Provide the (X, Y) coordinate of the cell's center where the given text is located.  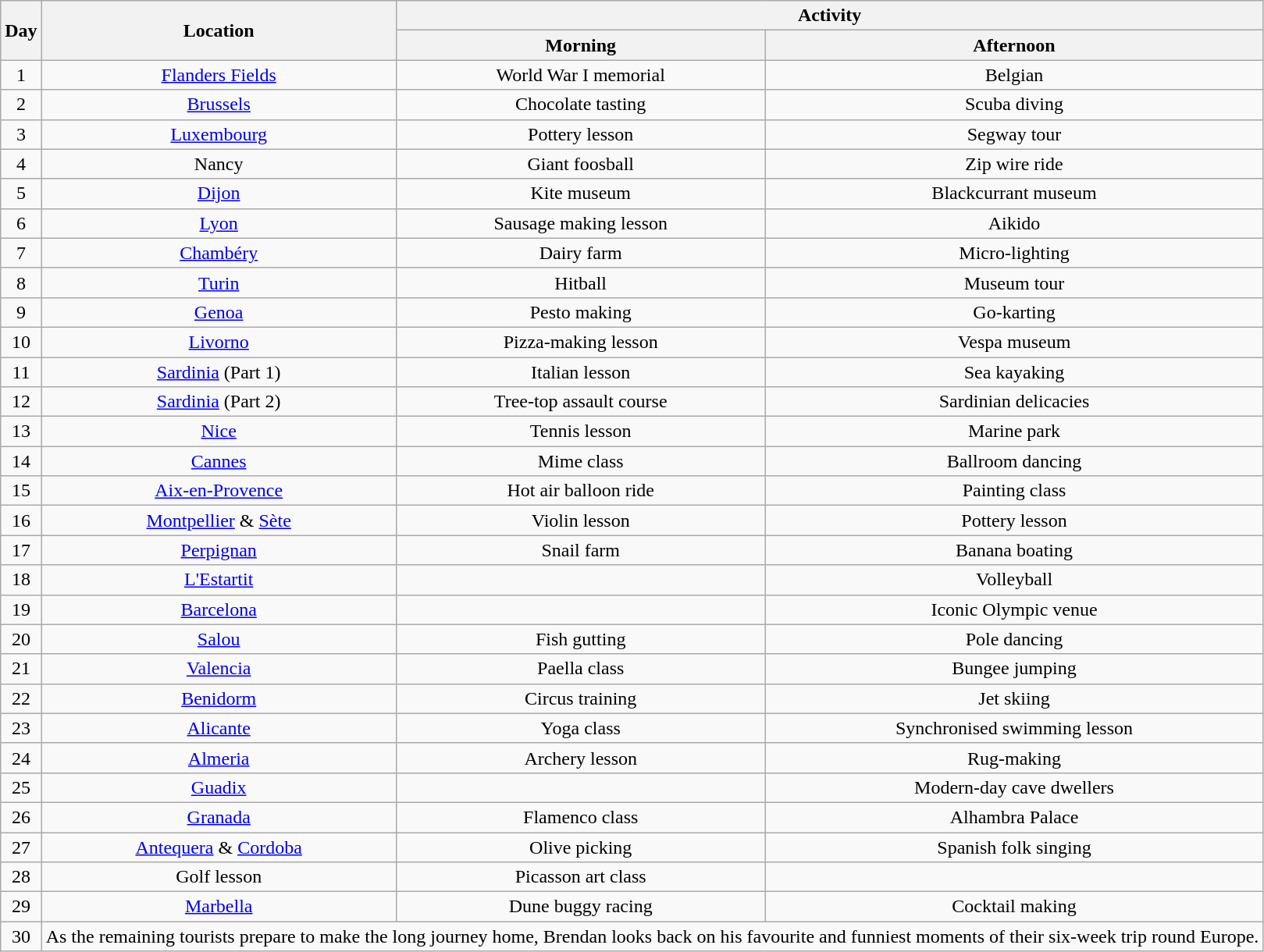
3 (21, 134)
Ballroom dancing (1014, 461)
Iconic Olympic venue (1014, 609)
14 (21, 461)
Micro-lighting (1014, 253)
Turin (219, 282)
21 (21, 669)
Snail farm (581, 550)
10 (21, 342)
Paella class (581, 669)
24 (21, 758)
9 (21, 312)
Aikido (1014, 223)
Chambéry (219, 253)
12 (21, 402)
5 (21, 194)
Cannes (219, 461)
Segway tour (1014, 134)
Scuba diving (1014, 105)
Day (21, 30)
Fish gutting (581, 639)
Cocktail making (1014, 907)
17 (21, 550)
Almeria (219, 758)
Granada (219, 817)
Jet skiing (1014, 698)
Marbella (219, 907)
Genoa (219, 312)
Luxembourg (219, 134)
Chocolate tasting (581, 105)
Tennis lesson (581, 432)
Barcelona (219, 609)
22 (21, 698)
Hot air balloon ride (581, 491)
Spanish folk singing (1014, 847)
Salou (219, 639)
Tree-top assault course (581, 402)
Brussels (219, 105)
7 (21, 253)
15 (21, 491)
Antequera & Cordoba (219, 847)
Pesto making (581, 312)
Valencia (219, 669)
11 (21, 372)
Bungee jumping (1014, 669)
Painting class (1014, 491)
Blackcurrant museum (1014, 194)
Sausage making lesson (581, 223)
Dune buggy racing (581, 907)
Livorno (219, 342)
Afternoon (1014, 45)
Sardinia (Part 1) (219, 372)
28 (21, 877)
Benidorm (219, 698)
Banana boating (1014, 550)
Go-karting (1014, 312)
Alhambra Palace (1014, 817)
Rug-making (1014, 758)
Dairy farm (581, 253)
Alicante (219, 728)
Italian lesson (581, 372)
Giant foosball (581, 164)
Dijon (219, 194)
Archery lesson (581, 758)
Modern-day cave dwellers (1014, 787)
Morning (581, 45)
Aix-en-Provence (219, 491)
30 (21, 936)
Marine park (1014, 432)
25 (21, 787)
Golf lesson (219, 877)
Lyon (219, 223)
Olive picking (581, 847)
Mime class (581, 461)
4 (21, 164)
L'Estartit (219, 580)
World War I memorial (581, 75)
Zip wire ride (1014, 164)
Volleyball (1014, 580)
Guadix (219, 787)
6 (21, 223)
Sardinian delicacies (1014, 402)
Pole dancing (1014, 639)
Violin lesson (581, 520)
Flamenco class (581, 817)
2 (21, 105)
Perpignan (219, 550)
Sea kayaking (1014, 372)
23 (21, 728)
20 (21, 639)
Sardinia (Part 2) (219, 402)
Pizza-making lesson (581, 342)
Flanders Fields (219, 75)
Montpellier & Sète (219, 520)
Vespa museum (1014, 342)
Yoga class (581, 728)
Kite museum (581, 194)
29 (21, 907)
Picasson art class (581, 877)
26 (21, 817)
Circus training (581, 698)
Activity (829, 16)
27 (21, 847)
19 (21, 609)
8 (21, 282)
Nice (219, 432)
Museum tour (1014, 282)
1 (21, 75)
18 (21, 580)
16 (21, 520)
Hitball (581, 282)
Synchronised swimming lesson (1014, 728)
13 (21, 432)
Belgian (1014, 75)
Location (219, 30)
Nancy (219, 164)
